Pinpoint the cell where the given text exists, returning its (x, y) midpoint coordinate. 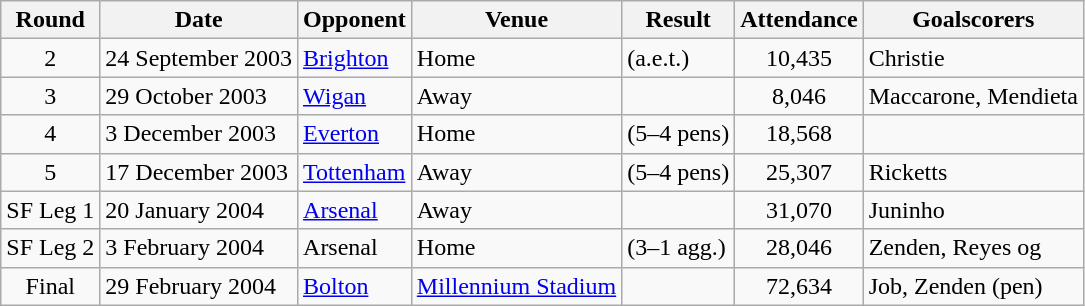
3 December 2003 (199, 134)
Tottenham (355, 172)
17 December 2003 (199, 172)
3 February 2004 (199, 248)
29 October 2003 (199, 96)
31,070 (799, 210)
20 January 2004 (199, 210)
4 (50, 134)
SF Leg 1 (50, 210)
Round (50, 20)
Goalscorers (973, 20)
Millennium Stadium (516, 286)
Final (50, 286)
Maccarone, Mendieta (973, 96)
Date (199, 20)
Venue (516, 20)
Wigan (355, 96)
SF Leg 2 (50, 248)
5 (50, 172)
10,435 (799, 58)
28,046 (799, 248)
(3–1 agg.) (678, 248)
72,634 (799, 286)
25,307 (799, 172)
Job, Zenden (pen) (973, 286)
29 February 2004 (199, 286)
Everton (355, 134)
8,046 (799, 96)
Opponent (355, 20)
Ricketts (973, 172)
24 September 2003 (199, 58)
Attendance (799, 20)
Christie (973, 58)
2 (50, 58)
Zenden, Reyes og (973, 248)
Juninho (973, 210)
Brighton (355, 58)
Bolton (355, 286)
(a.e.t.) (678, 58)
3 (50, 96)
18,568 (799, 134)
Result (678, 20)
